Return [x, y] of the center of cell containing provided text 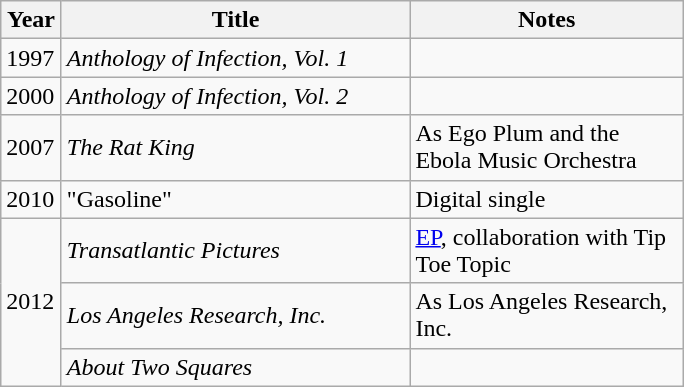
As Los Angeles Research, Inc. [547, 316]
About Two Squares [236, 367]
The Rat King [236, 148]
As Ego Plum and the Ebola Music Orchestra [547, 148]
Anthology of Infection, Vol. 2 [236, 96]
Notes [547, 20]
1997 [32, 58]
"Gasoline" [236, 199]
Digital single [547, 199]
2007 [32, 148]
Anthology of Infection, Vol. 1 [236, 58]
2012 [32, 302]
2000 [32, 96]
Year [32, 20]
Transatlantic Pictures [236, 250]
EP, collaboration with Tip Toe Topic [547, 250]
2010 [32, 199]
Title [236, 20]
Los Angeles Research, Inc. [236, 316]
